Output the [x, y] coordinate of the center of the cell containing the given text.  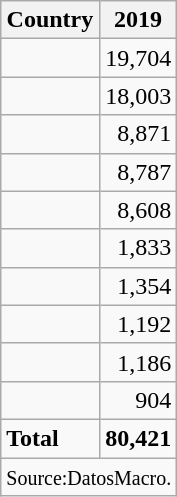
1,186 [138, 362]
80,421 [138, 438]
2019 [138, 20]
1,354 [138, 286]
Country [50, 20]
1,833 [138, 248]
Total [50, 438]
8,871 [138, 134]
8,608 [138, 210]
904 [138, 400]
18,003 [138, 96]
Source:DatosMacro. [89, 477]
8,787 [138, 172]
1,192 [138, 324]
19,704 [138, 58]
